Pinpoint the cell where the given text exists, returning its (x, y) midpoint coordinate. 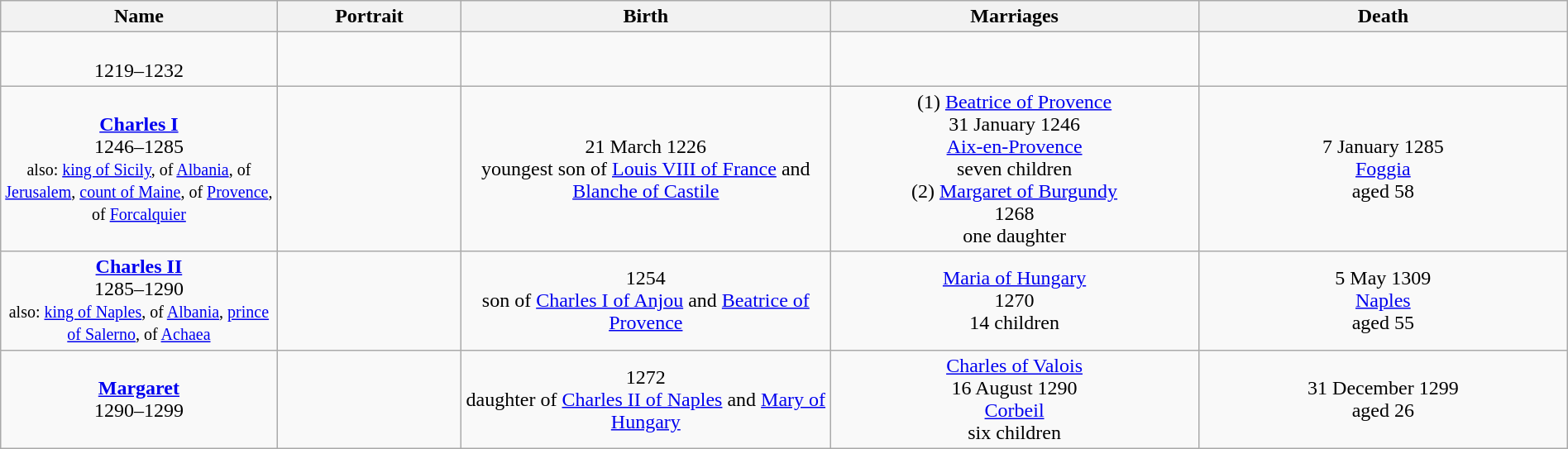
Death (1383, 17)
Margaret1290–1299 (139, 399)
7 January 1285Foggiaaged 58 (1383, 169)
1219–1232 (139, 60)
Charles II1285–1290also: king of Naples, of Albania, prince of Salerno, of Achaea (139, 301)
Charles I1246–1285also: king of Sicily, of Albania, of Jerusalem, count of Maine, of Provence, of Forcalquier (139, 169)
Charles of Valois16 August 1290Corbeilsix children (1015, 399)
1272daughter of Charles II of Naples and Mary of Hungary (646, 399)
21 March 1226youngest son of Louis VIII of France and Blanche of Castile (646, 169)
Name (139, 17)
31 December 1299aged 26 (1383, 399)
1254son of Charles I of Anjou and Beatrice of Provence (646, 301)
Maria of Hungary127014 children (1015, 301)
Birth (646, 17)
Marriages (1015, 17)
(1) Beatrice of Provence31 January 1246Aix-en-Provenceseven children(2) Margaret of Burgundy1268one daughter (1015, 169)
Portrait (369, 17)
5 May 1309Naplesaged 55 (1383, 301)
